Detect which cell encompasses the target text, then output its [x, y] center coordinate. 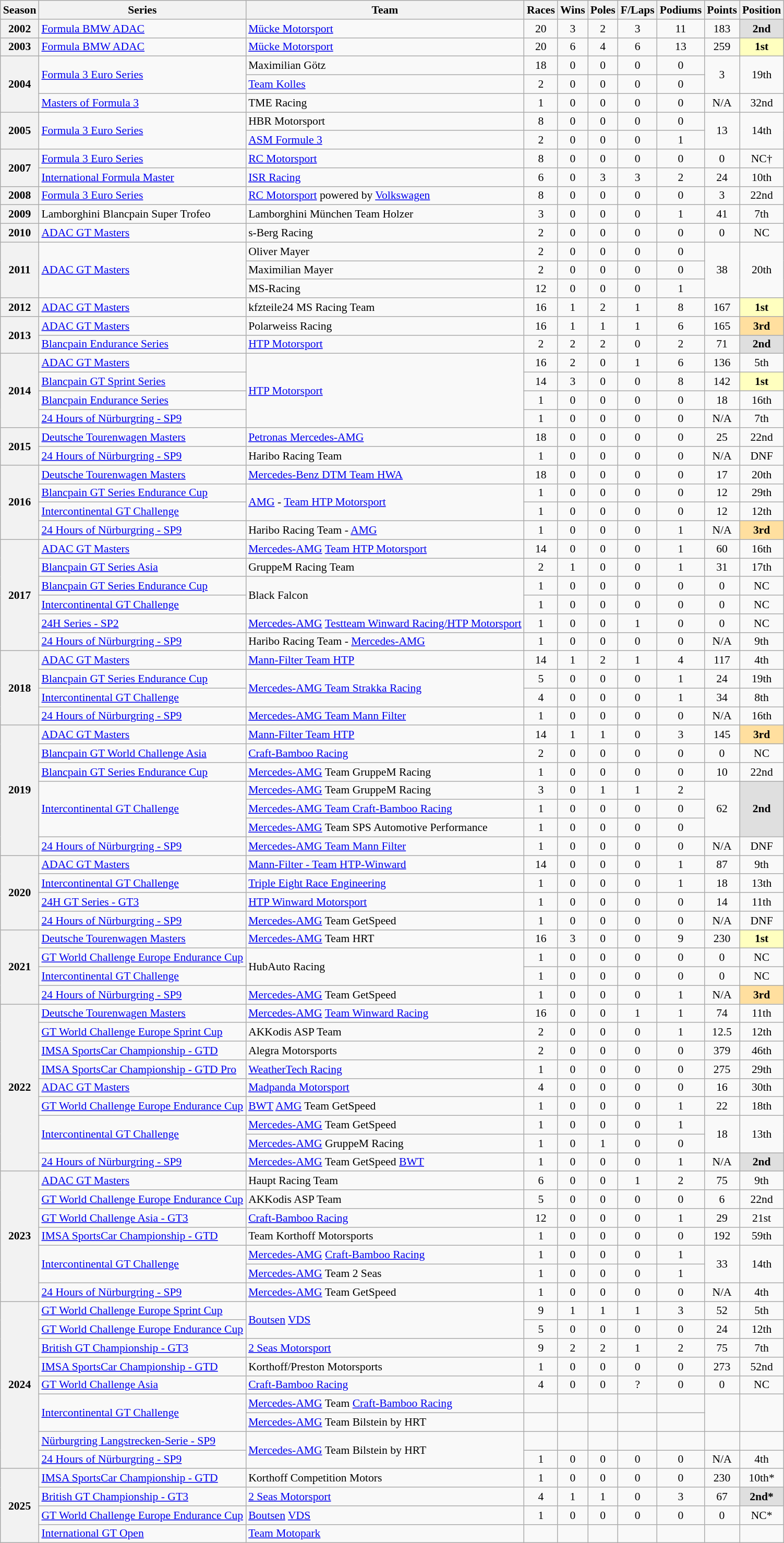
F/Laps [637, 10]
Madpanda Motorsport [385, 1088]
12.5 [722, 1032]
? [637, 1385]
41 [722, 214]
Mercedes-AMG Team HRT [385, 939]
GruppeM Racing Team [385, 568]
Haribo Racing Team [385, 456]
273 [722, 1367]
183 [722, 29]
Oliver Mayer [385, 251]
52 [722, 1311]
22 [722, 1106]
Mercedes-AMG Team HTP Motorsport [385, 549]
Haribo Racing Team - Mercedes-AMG [385, 642]
Podiums [681, 10]
Korthoff/Preston Motorsports [385, 1367]
HBR Motorsport [385, 122]
8th [762, 697]
Polarweiss Racing [385, 326]
192 [722, 1236]
2015 [20, 447]
IMSA SportsCar Championship - GTD Pro [142, 1069]
17th [762, 568]
2007 [20, 168]
2020 [20, 893]
167 [722, 307]
Maximilian Götz [385, 66]
2nd* [762, 1497]
Lamborghini München Team Holzer [385, 214]
145 [722, 735]
International Formula Master [142, 177]
25 [722, 438]
2014 [20, 391]
259 [722, 47]
2024 [20, 1385]
21st [762, 1218]
Maximilian Mayer [385, 270]
Mercedes-AMG Team SPS Automotive Performance [385, 828]
Masters of Formula 3 [142, 103]
Races [541, 10]
Team Motopark [385, 1534]
Team Kolles [385, 85]
Position [762, 10]
165 [722, 326]
67 [722, 1497]
ISR Racing [385, 177]
NC† [762, 159]
Blancpain GT World Challenge Asia [142, 753]
NC* [762, 1515]
Nürburgring Langstrecken-Serie - SP9 [142, 1441]
62 [722, 809]
24H GT Series - GT3 [142, 902]
30th [762, 1088]
Haribo Racing Team - AMG [385, 531]
2002 [20, 29]
Mercedes-AMG Testteam Winward Racing/HTP Motorsport [385, 623]
2004 [20, 85]
2003 [20, 47]
24H Series - SP2 [142, 623]
Black Falcon [385, 596]
2013 [20, 335]
34 [722, 697]
RC Motorsport [385, 159]
Mercedes-AMG Team Winward Racing [385, 1014]
TME Racing [385, 103]
32nd [762, 103]
2022 [20, 1088]
33 [722, 1264]
Mercedes-AMG GruppeM Racing [385, 1143]
10 [722, 772]
Points [722, 10]
GT World Challenge Asia [142, 1385]
Korthoff Competition Motors [385, 1478]
GT World Challenge Asia - GT3 [142, 1218]
Triple Eight Race Engineering [385, 884]
142 [722, 382]
Lamborghini Blancpain Super Trofeo [142, 214]
10th* [762, 1478]
Mercedes-AMG Team GetSpeed BWT [385, 1162]
11 [681, 29]
2025 [20, 1506]
379 [722, 1051]
2018 [20, 688]
Season [20, 10]
136 [722, 363]
87 [722, 865]
18th [762, 1106]
AMG - Team HTP Motorsport [385, 502]
275 [722, 1069]
2023 [20, 1236]
2005 [20, 130]
31 [722, 568]
Poles [603, 10]
Mercedes-AMG Team 2 Seas [385, 1274]
WeatherTech Racing [385, 1069]
2012 [20, 307]
Mercedes-AMG Craft-Bamboo Racing [385, 1255]
Team [385, 10]
10th [762, 177]
ASM Formule 3 [385, 140]
Mercedes-Benz DTM Team HWA [385, 475]
46th [762, 1051]
52nd [762, 1367]
2011 [20, 270]
2021 [20, 967]
Mann-Filter - Team HTP-Winward [385, 865]
2010 [20, 233]
59th [762, 1236]
s-Berg Racing [385, 233]
38 [722, 270]
Wins [573, 10]
29 [722, 1218]
17 [722, 475]
HubAuto Racing [385, 967]
International GT Open [142, 1534]
Mercedes-AMG Team Strakka Racing [385, 689]
2016 [20, 502]
HTP Winward Motorsport [385, 902]
2017 [20, 595]
2008 [20, 196]
Petronas Mercedes-AMG [385, 438]
Series [142, 10]
71 [722, 344]
Haupt Racing Team [385, 1181]
RC Motorsport powered by Volkswagen [385, 196]
MS-Racing [385, 289]
2009 [20, 214]
Team Korthoff Motorsports [385, 1236]
kfzteile24 MS Racing Team [385, 307]
BWT AMG Team GetSpeed [385, 1106]
2019 [20, 791]
60 [722, 549]
Alegra Motorsports [385, 1051]
74 [722, 1014]
117 [722, 660]
Blancpain GT Series Asia [142, 568]
Blancpain GT Sprint Series [142, 382]
